Determine the [X, Y] coordinate at the center of the cell enclosing the given text.  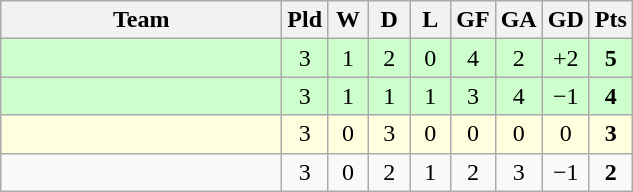
GD [566, 20]
5 [610, 58]
GA [518, 20]
Team [142, 20]
W [348, 20]
D [390, 20]
Pld [305, 20]
L [430, 20]
GF [473, 20]
Pts [610, 20]
+2 [566, 58]
